Detect which cell encompasses the target text, then output its (X, Y) center coordinate. 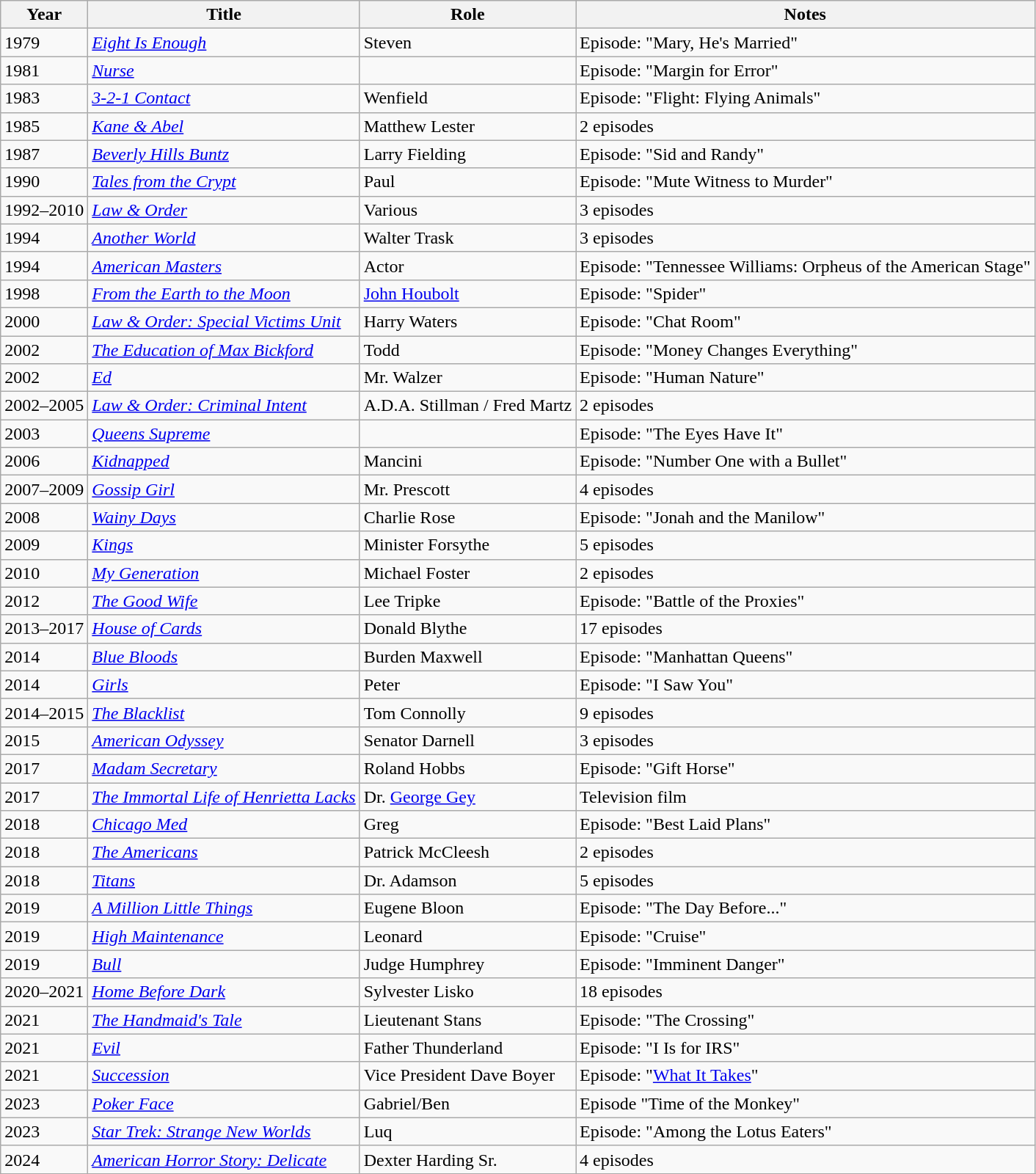
Minister Forsythe (467, 545)
Episode: "Among the Lotus Eaters" (806, 1131)
Episode: "Mute Witness to Murder" (806, 182)
1990 (44, 182)
Peter (467, 685)
9 episodes (806, 712)
Role (467, 15)
1992–2010 (44, 210)
18 episodes (806, 992)
2008 (44, 517)
Titans (224, 880)
Episode: "Best Laid Plans" (806, 825)
2012 (44, 601)
American Odyssey (224, 740)
Episode: "Battle of the Proxies" (806, 601)
Lieutenant Stans (467, 1020)
2003 (44, 434)
Patrick McCleesh (467, 853)
Gabriel/Ben (467, 1104)
Star Trek: Strange New Worlds (224, 1131)
2015 (44, 740)
2009 (44, 545)
Eugene Bloon (467, 908)
The Education of Max Bickford (224, 350)
1981 (44, 70)
Notes (806, 15)
Episode: "The Crossing" (806, 1020)
Episode: "Margin for Error" (806, 70)
The Immortal Life of Henrietta Lacks (224, 796)
Sylvester Lisko (467, 992)
Succession (224, 1076)
Father Thunderland (467, 1048)
Ed (224, 378)
2020–2021 (44, 992)
Roland Hobbs (467, 768)
Kane & Abel (224, 126)
The Americans (224, 853)
Charlie Rose (467, 517)
Bull (224, 964)
Episode: "Spider" (806, 293)
Gossip Girl (224, 489)
Mr. Prescott (467, 489)
Senator Darnell (467, 740)
1985 (44, 126)
17 episodes (806, 629)
Various (467, 210)
Judge Humphrey (467, 964)
Wainy Days (224, 517)
Poker Face (224, 1104)
Another World (224, 238)
Harry Waters (467, 321)
Episode: "I Is for IRS" (806, 1048)
My Generation (224, 573)
Episode: "The Eyes Have It" (806, 434)
Dr. Adamson (467, 880)
2014–2015 (44, 712)
2007–2009 (44, 489)
Mancini (467, 462)
American Masters (224, 266)
Tales from the Crypt (224, 182)
High Maintenance (224, 936)
2002–2005 (44, 406)
Steven (467, 43)
Episode: "Money Changes Everything" (806, 350)
Todd (467, 350)
1987 (44, 154)
1998 (44, 293)
2000 (44, 321)
Queens Supreme (224, 434)
Beverly Hills Buntz (224, 154)
Walter Trask (467, 238)
Law & Order: Criminal Intent (224, 406)
House of Cards (224, 629)
Year (44, 15)
Home Before Dark (224, 992)
Title (224, 15)
Paul (467, 182)
The Good Wife (224, 601)
2013–2017 (44, 629)
Episode: "The Day Before..." (806, 908)
John Houbolt (467, 293)
Episode: "Number One with a Bullet" (806, 462)
Vice President Dave Boyer (467, 1076)
Episode: "Gift Horse" (806, 768)
Episode: "Human Nature" (806, 378)
Episode: "Flight: Flying Animals" (806, 98)
2024 (44, 1159)
Eight Is Enough (224, 43)
Episode: "Manhattan Queens" (806, 657)
A.D.A. Stillman / Fred Martz (467, 406)
A Million Little Things (224, 908)
Law & Order: Special Victims Unit (224, 321)
Matthew Lester (467, 126)
Dr. George Gey (467, 796)
American Horror Story: Delicate (224, 1159)
Madam Secretary (224, 768)
Blue Bloods (224, 657)
Episode "Time of the Monkey" (806, 1104)
Episode: "Jonah and the Manilow" (806, 517)
Tom Connolly (467, 712)
Greg (467, 825)
1983 (44, 98)
Actor (467, 266)
Television film (806, 796)
3-2-1 Contact (224, 98)
Episode: "Mary, He's Married" (806, 43)
Episode: "What It Takes" (806, 1076)
Law & Order (224, 210)
Dexter Harding Sr. (467, 1159)
Luq (467, 1131)
Episode: "Sid and Randy" (806, 154)
Chicago Med (224, 825)
Episode: "I Saw You" (806, 685)
Girls (224, 685)
Evil (224, 1048)
2006 (44, 462)
2010 (44, 573)
Episode: "Tennessee Williams: Orpheus of the American Stage" (806, 266)
The Handmaid's Tale (224, 1020)
Michael Foster (467, 573)
From the Earth to the Moon (224, 293)
Leonard (467, 936)
Burden Maxwell (467, 657)
Lee Tripke (467, 601)
The Blacklist (224, 712)
Donald Blythe (467, 629)
Wenfield (467, 98)
Episode: "Cruise" (806, 936)
Nurse (224, 70)
1979 (44, 43)
Kings (224, 545)
Mr. Walzer (467, 378)
Episode: "Imminent Danger" (806, 964)
Larry Fielding (467, 154)
Kidnapped (224, 462)
Episode: "Chat Room" (806, 321)
